Find where the given text appears and provide that cell's center as (x, y) coordinate. 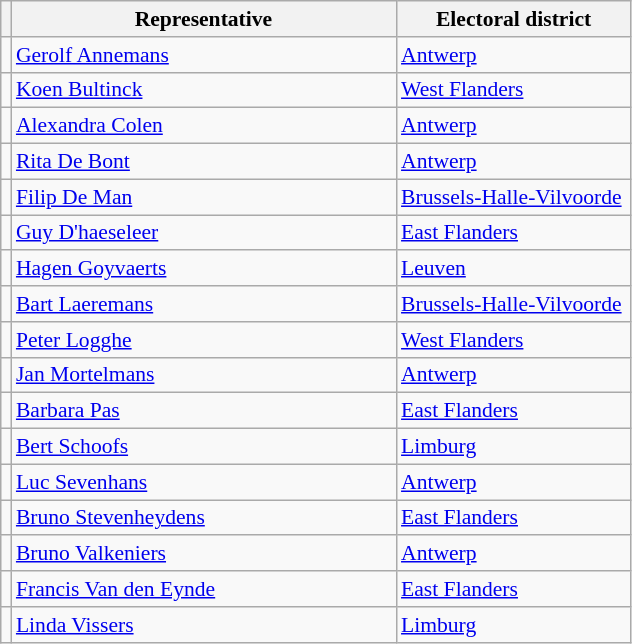
Representative (204, 19)
Luc Sevenhans (204, 482)
Jan Mortelmans (204, 375)
Bruno Stevenheydens (204, 518)
Electoral district (514, 19)
Rita De Bont (204, 162)
Leuven (514, 269)
Gerolf Annemans (204, 55)
Filip De Man (204, 197)
Hagen Goyvaerts (204, 269)
Linda Vissers (204, 625)
Guy D'haeseleer (204, 233)
Alexandra Colen (204, 126)
Peter Logghe (204, 340)
Barbara Pas (204, 411)
Francis Van den Eynde (204, 589)
Bart Laeremans (204, 304)
Koen Bultinck (204, 90)
Bert Schoofs (204, 447)
Bruno Valkeniers (204, 554)
